Find where the given text appears and provide that cell's center as (x, y) coordinate. 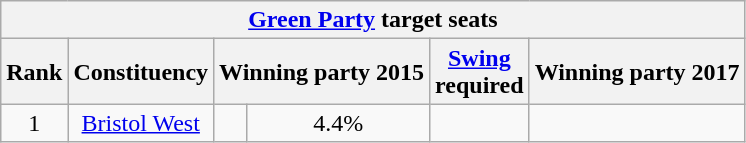
Swingrequired (480, 72)
Bristol West (141, 123)
Constituency (141, 72)
Winning party 2017 (637, 72)
Green Party target seats (373, 20)
4.4% (338, 123)
Winning party 2015 (322, 72)
Rank (34, 72)
1 (34, 123)
